Scan for the cell matching the given text and deliver its (x, y) coordinate at center. 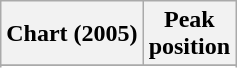
Peakposition (189, 34)
Chart (2005) (72, 34)
